Identify which cell holds the provided text, then report its (x, y) central coordinate. 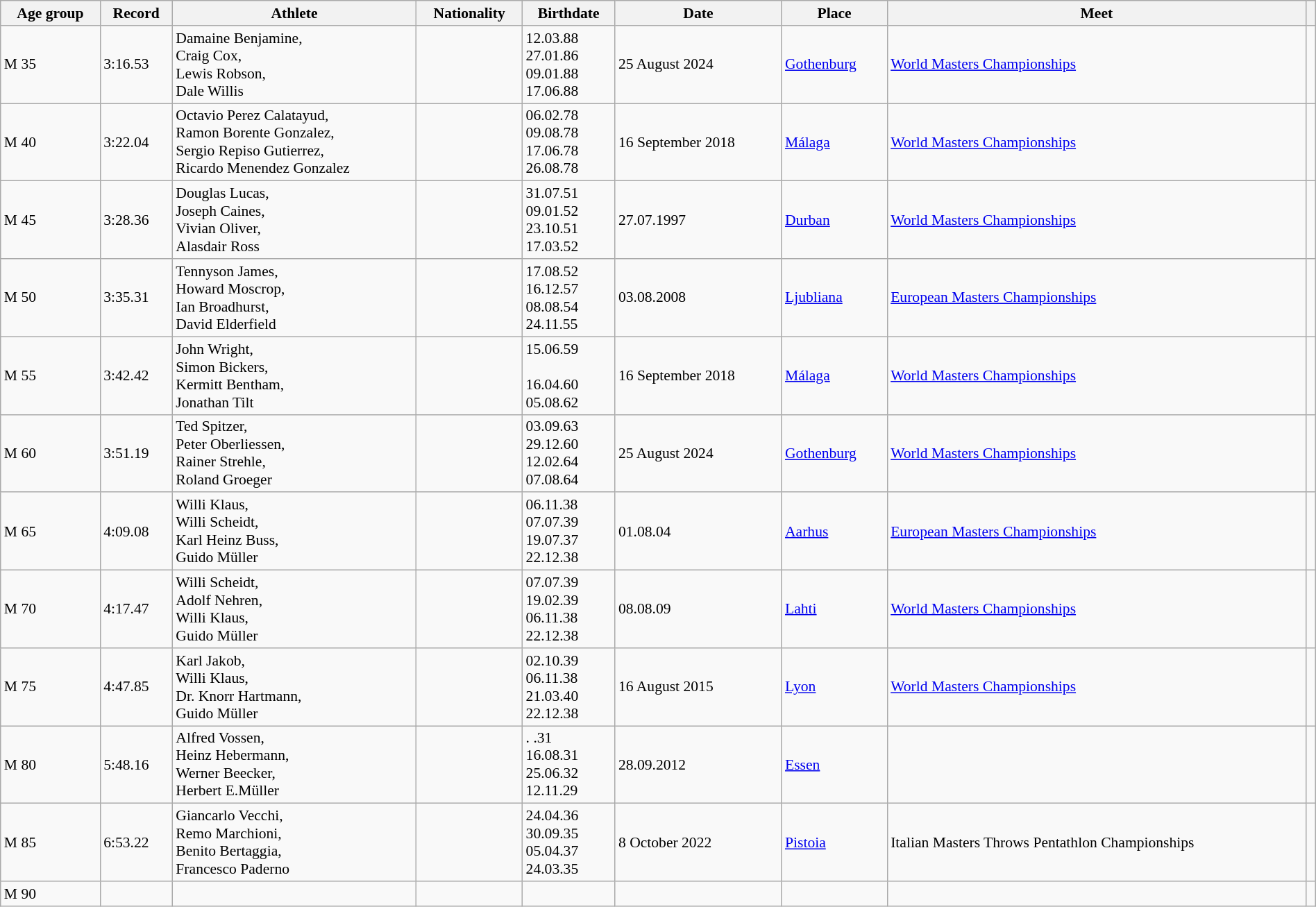
01.08.04 (698, 532)
Willi Klaus,Willi Scheidt,Karl Heinz Buss,Guido Müller (294, 532)
3:22.04 (136, 142)
06.11.3807.07.3919.07.3722.12.38 (569, 532)
4:09.08 (136, 532)
4:47.85 (136, 687)
M 50 (50, 298)
Age group (50, 13)
Octavio Perez Calatayud,Ramon Borente Gonzalez,Sergio Repiso Gutierrez,Ricardo Menendez Gonzalez (294, 142)
M 85 (50, 842)
Record (136, 13)
M 70 (50, 609)
Pistoia (834, 842)
5:48.16 (136, 765)
3:42.42 (136, 375)
Ljubliana (834, 298)
Essen (834, 765)
Place (834, 13)
06.02.7809.08.7817.06.7826.08.78 (569, 142)
3:35.31 (136, 298)
Meet (1097, 13)
Date (698, 13)
3:28.36 (136, 220)
M 35 (50, 65)
12.03.8827.01.8609.01.8817.06.88 (569, 65)
4:17.47 (136, 609)
Durban (834, 220)
27.07.1997 (698, 220)
15.06.59 16.04.6005.08.62 (569, 375)
6:53.22 (136, 842)
Damaine Benjamine, Craig Cox, Lewis Robson, Dale Willis (294, 65)
02.10.3906.11.3821.03.4022.12.38 (569, 687)
Lahti (834, 609)
Ted Spitzer,Peter Oberliessen,Rainer Strehle,Roland Groeger (294, 453)
3:51.19 (136, 453)
03.09.6329.12.6012.02.6407.08.64 (569, 453)
M 40 (50, 142)
24.04.3630.09.3505.04.3724.03.35 (569, 842)
Karl Jakob, Willi Klaus, Dr. Knorr Hartmann,Guido Müller (294, 687)
08.08.09 (698, 609)
M 45 (50, 220)
. .3116.08.3125.06.3212.11.29 (569, 765)
8 October 2022 (698, 842)
3:16.53 (136, 65)
Giancarlo Vecchi, Remo Marchioni, Benito Bertaggia, Francesco Paderno (294, 842)
Tennyson James,Howard Moscrop,Ian Broadhurst,David Elderfield (294, 298)
Birthdate (569, 13)
M 65 (50, 532)
Douglas Lucas,Joseph Caines,Vivian Oliver,Alasdair Ross (294, 220)
28.09.2012 (698, 765)
M 60 (50, 453)
M 75 (50, 687)
07.07.3919.02.3906.11.3822.12.38 (569, 609)
03.08.2008 (698, 298)
16 August 2015 (698, 687)
M 80 (50, 765)
Aarhus (834, 532)
M 55 (50, 375)
M 90 (50, 894)
Nationality (469, 13)
Alfred Vossen,Heinz Hebermann,Werner Beecker,Herbert E.Müller (294, 765)
Italian Masters Throws Pentathlon Championships (1097, 842)
Willi Scheidt,Adolf Nehren,Willi Klaus,Guido Müller (294, 609)
John Wright,Simon Bickers, Kermitt Bentham,Jonathan Tilt (294, 375)
31.07.5109.01.5223.10.5117.03.52 (569, 220)
Athlete (294, 13)
17.08.5216.12.5708.08.5424.11.55 (569, 298)
Lyon (834, 687)
